Return the (X, Y) coordinate for the center point of the cell that contains the specified text.  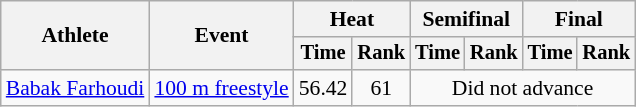
56.42 (324, 88)
Did not advance (522, 88)
Final (579, 19)
Event (221, 36)
Heat (352, 19)
100 m freestyle (221, 88)
Semifinal (466, 19)
61 (381, 88)
Athlete (76, 36)
Babak Farhoudi (76, 88)
